Provide the (X, Y) coordinate of the cell's center where the given text is located.  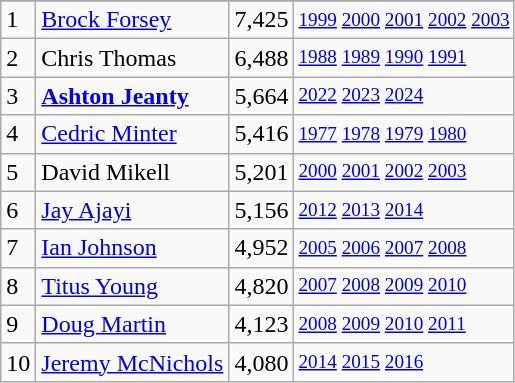
9 (18, 324)
5 (18, 172)
Brock Forsey (132, 20)
1999 2000 2001 2002 2003 (404, 20)
2005 2006 2007 2008 (404, 248)
8 (18, 286)
1 (18, 20)
2008 2009 2010 2011 (404, 324)
Doug Martin (132, 324)
10 (18, 362)
2022 2023 2024 (404, 96)
4,820 (262, 286)
4,952 (262, 248)
4 (18, 134)
2 (18, 58)
2007 2008 2009 2010 (404, 286)
6 (18, 210)
4,080 (262, 362)
1988 1989 1990 1991 (404, 58)
4,123 (262, 324)
Ian Johnson (132, 248)
1977 1978 1979 1980 (404, 134)
Chris Thomas (132, 58)
David Mikell (132, 172)
2012 2013 2014 (404, 210)
5,664 (262, 96)
Jay Ajayi (132, 210)
Cedric Minter (132, 134)
Ashton Jeanty (132, 96)
6,488 (262, 58)
7,425 (262, 20)
2000 2001 2002 2003 (404, 172)
7 (18, 248)
5,156 (262, 210)
2014 2015 2016 (404, 362)
5,416 (262, 134)
Jeremy McNichols (132, 362)
5,201 (262, 172)
3 (18, 96)
Titus Young (132, 286)
